From the cell containing the given text, extract its center point as (x, y) coordinate. 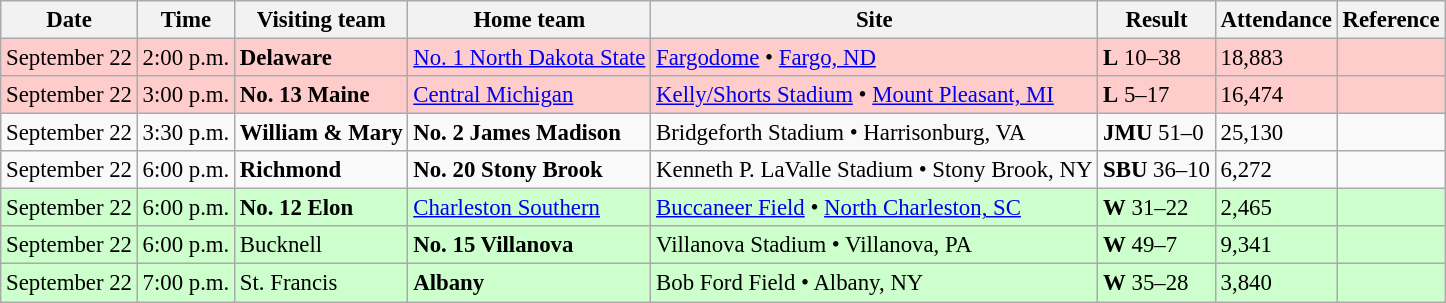
Bridgeforth Stadium • Harrisonburg, VA (874, 133)
Visiting team (322, 20)
No. 1 North Dakota State (530, 58)
3:30 p.m. (186, 133)
L 10–38 (1157, 58)
Time (186, 20)
W 49–7 (1157, 245)
No. 20 Stony Brook (530, 170)
No. 13 Maine (322, 95)
Site (874, 20)
3:00 p.m. (186, 95)
Home team (530, 20)
Bucknell (322, 245)
6,272 (1276, 170)
Central Michigan (530, 95)
Fargodome • Fargo, ND (874, 58)
Kelly/Shorts Stadium • Mount Pleasant, MI (874, 95)
JMU 51–0 (1157, 133)
W 35–28 (1157, 283)
St. Francis (322, 283)
3,840 (1276, 283)
No. 15 Villanova (530, 245)
7:00 p.m. (186, 283)
L 5–17 (1157, 95)
Result (1157, 20)
William & Mary (322, 133)
No. 12 Elon (322, 208)
9,341 (1276, 245)
SBU 36–10 (1157, 170)
2:00 p.m. (186, 58)
2,465 (1276, 208)
Kenneth P. LaValle Stadium • Stony Brook, NY (874, 170)
Date (69, 20)
Delaware (322, 58)
16,474 (1276, 95)
Albany (530, 283)
Reference (1391, 20)
25,130 (1276, 133)
Richmond (322, 170)
Villanova Stadium • Villanova, PA (874, 245)
W 31–22 (1157, 208)
Bob Ford Field • Albany, NY (874, 283)
18,883 (1276, 58)
Charleston Southern (530, 208)
Buccaneer Field • North Charleston, SC (874, 208)
No. 2 James Madison (530, 133)
Attendance (1276, 20)
